Search for the cell housing the specified text and yield its (X, Y) center coordinate. 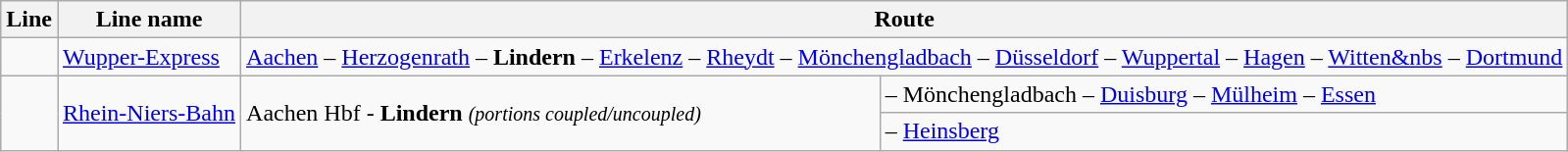
Line (29, 20)
Aachen – Herzogenrath – Lindern – Erkelenz – Rheydt – Mönchengladbach – Düsseldorf – Wuppertal – Hagen – Witten&nbs – Dortmund (904, 57)
Rhein-Niers-Bahn (149, 113)
Line name (149, 20)
Wupper-Express (149, 57)
Aachen Hbf - Lindern (portions coupled/uncoupled) (561, 113)
– Heinsberg (1224, 131)
Route (904, 20)
– Mönchengladbach – Duisburg – Mülheim – Essen (1224, 94)
